Identify which cell holds the provided text, then report its [x, y] central coordinate. 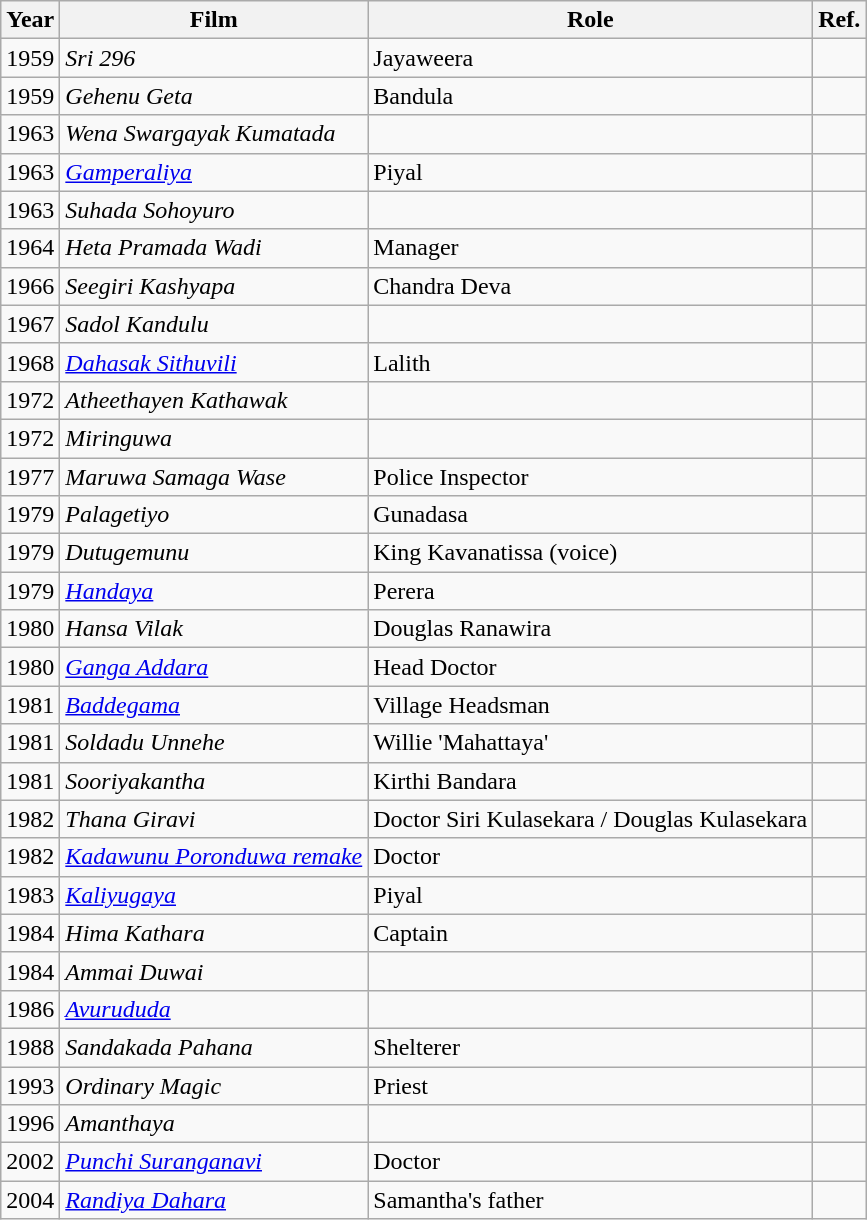
1993 [30, 1085]
Gamperaliya [214, 172]
1967 [30, 324]
Role [590, 20]
Police Inspector [590, 477]
1968 [30, 362]
Year [30, 20]
1986 [30, 1009]
Dutugemunu [214, 553]
Hansa Vilak [214, 629]
Captain [590, 933]
1988 [30, 1047]
Perera [590, 591]
Chandra Deva [590, 286]
Gunadasa [590, 515]
Suhada Sohoyuro [214, 210]
Ref. [840, 20]
Lalith [590, 362]
Seegiri Kashyapa [214, 286]
Ganga Addara [214, 667]
Gehenu Geta [214, 96]
Manager [590, 248]
Amanthaya [214, 1124]
1964 [30, 248]
Samantha's father [590, 1200]
Kaliyugaya [214, 895]
Avurududa [214, 1009]
Handaya [214, 591]
Sandakada Pahana [214, 1047]
Ammai Duwai [214, 971]
1966 [30, 286]
Willie 'Mahattaya' [590, 743]
2002 [30, 1162]
Doctor Siri Kulasekara / Douglas Kulasekara [590, 819]
Kirthi Bandara [590, 781]
Thana Giravi [214, 819]
Atheethayen Kathawak [214, 400]
Dahasak Sithuvili [214, 362]
Heta Pramada Wadi [214, 248]
King Kavanatissa (voice) [590, 553]
Sooriyakantha [214, 781]
Sadol Kandulu [214, 324]
Head Doctor [590, 667]
Sri 296 [214, 58]
2004 [30, 1200]
Priest [590, 1085]
Miringuwa [214, 438]
Punchi Suranganavi [214, 1162]
Bandula [590, 96]
Randiya Dahara [214, 1200]
Douglas Ranawira [590, 629]
Village Headsman [590, 705]
Baddegama [214, 705]
1983 [30, 895]
1977 [30, 477]
Kadawunu Poronduwa remake [214, 857]
Ordinary Magic [214, 1085]
Shelterer [590, 1047]
Film [214, 20]
Hima Kathara [214, 933]
1996 [30, 1124]
Palagetiyo [214, 515]
Wena Swargayak Kumatada [214, 134]
Jayaweera [590, 58]
Maruwa Samaga Wase [214, 477]
Soldadu Unnehe [214, 743]
